Identify which cell holds the provided text, then report its (X, Y) central coordinate. 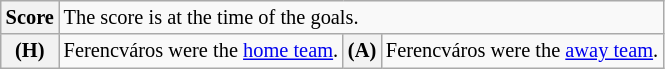
(H) (30, 51)
Score (30, 17)
The score is at the time of the goals. (361, 17)
(A) (362, 51)
Ferencváros were the home team. (201, 51)
Ferencváros were the away team. (522, 51)
